Capture the cell that displays the provided text and extract its [x, y] central coordinate. 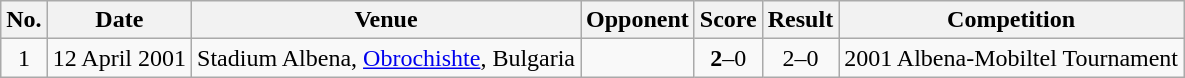
Competition [1012, 20]
2001 Albena-Mobiltel Tournament [1012, 58]
1 [24, 58]
Opponent [638, 20]
Venue [386, 20]
Score [728, 20]
No. [24, 20]
Result [800, 20]
Stadium Albena, Obrochishte, Bulgaria [386, 58]
12 April 2001 [119, 58]
Date [119, 20]
